Search for the cell housing the specified text and yield its (X, Y) center coordinate. 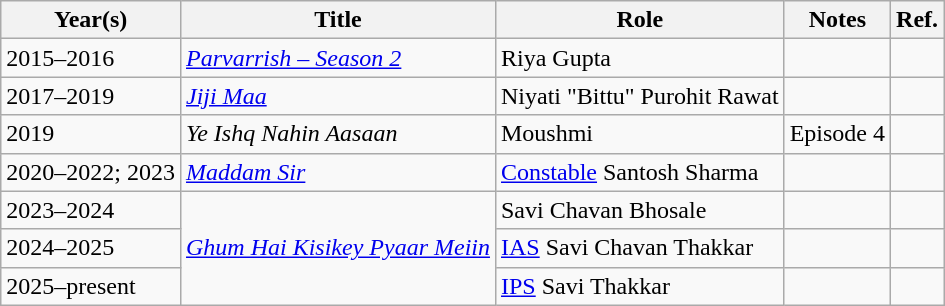
Year(s) (91, 20)
2020–2022; 2023 (91, 172)
Parvarrish – Season 2 (338, 58)
2015–2016 (91, 58)
Savi Chavan Bhosale (640, 210)
2019 (91, 134)
2023–2024 (91, 210)
Jiji Maa (338, 96)
Ye Ishq Nahin Aasaan (338, 134)
IAS Savi Chavan Thakkar (640, 248)
Ghum Hai Kisikey Pyaar Meiin (338, 248)
Notes (837, 20)
Role (640, 20)
Moushmi (640, 134)
Constable Santosh Sharma (640, 172)
Episode 4 (837, 134)
Riya Gupta (640, 58)
2017–2019 (91, 96)
2024–2025 (91, 248)
IPS Savi Thakkar (640, 286)
Maddam Sir (338, 172)
Ref. (918, 20)
Title (338, 20)
Niyati "Bittu" Purohit Rawat (640, 96)
2025–present (91, 286)
